Search for the cell housing the specified text and yield its [x, y] center coordinate. 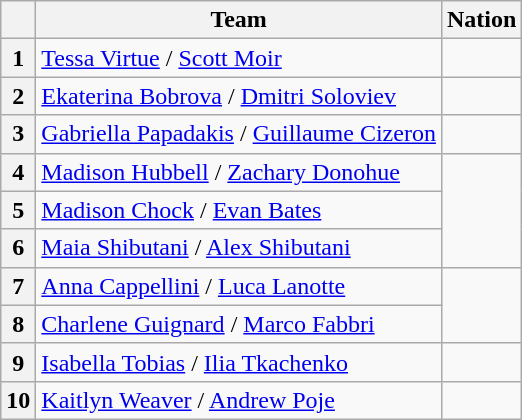
4 [18, 172]
8 [18, 324]
2 [18, 96]
Anna Cappellini / Luca Lanotte [239, 286]
3 [18, 134]
Kaitlyn Weaver / Andrew Poje [239, 400]
Ekaterina Bobrova / Dmitri Soloviev [239, 96]
6 [18, 248]
Tessa Virtue / Scott Moir [239, 58]
5 [18, 210]
Team [239, 20]
Madison Chock / Evan Bates [239, 210]
Maia Shibutani / Alex Shibutani [239, 248]
Isabella Tobias / Ilia Tkachenko [239, 362]
9 [18, 362]
Madison Hubbell / Zachary Donohue [239, 172]
7 [18, 286]
Charlene Guignard / Marco Fabbri [239, 324]
1 [18, 58]
Gabriella Papadakis / Guillaume Cizeron [239, 134]
Nation [481, 20]
10 [18, 400]
